Find where the given text appears and provide that cell's center as [X, Y] coordinate. 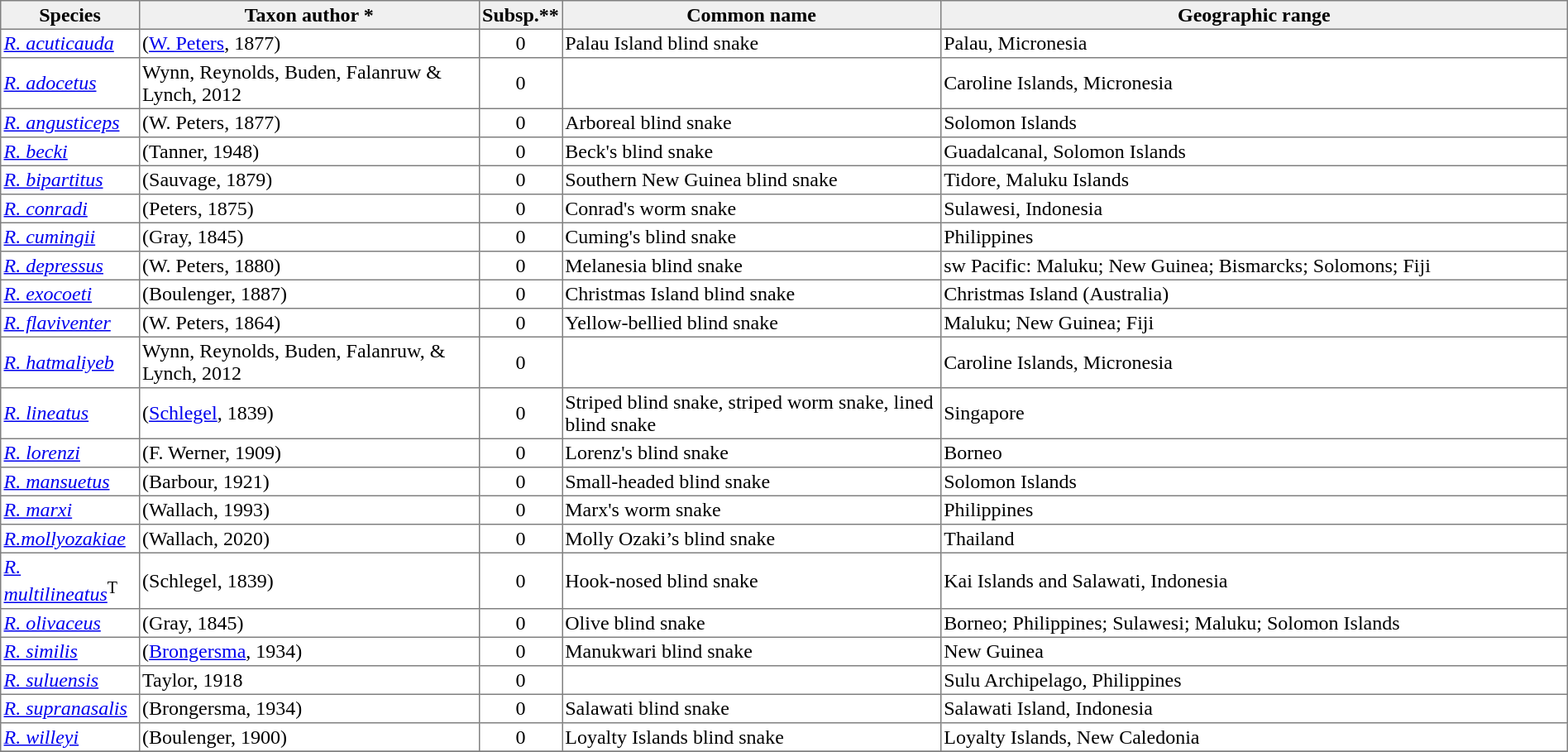
Maluku; New Guinea; Fiji [1254, 323]
Wynn, Reynolds, Buden, Falanruw, & Lynch, 2012 [309, 362]
Borneo; Philippines; Sulawesi; Maluku; Solomon Islands [1254, 623]
Wynn, Reynolds, Buden, Falanruw & Lynch, 2012 [309, 84]
Palau Island blind snake [752, 43]
R. cumingii [70, 237]
Salawati Island, Indonesia [1254, 709]
Loyalty Islands, New Caledonia [1254, 737]
R. similis [70, 652]
Molly Ozaki’s blind snake [752, 539]
(Peters, 1875) [309, 208]
Common name [752, 15]
R. multilineatusT [70, 581]
(W. Peters, 1864) [309, 323]
Melanesia blind snake [752, 266]
(Tanner, 1948) [309, 151]
Taylor, 1918 [309, 680]
Southern New Guinea blind snake [752, 180]
Small-headed blind snake [752, 481]
Sulu Archipelago, Philippines [1254, 680]
(Barbour, 1921) [309, 481]
R. depressus [70, 266]
Manukwari blind snake [752, 652]
R. becki [70, 151]
Marx's worm snake [752, 510]
R. lorenzi [70, 453]
Borneo [1254, 453]
R. angusticeps [70, 122]
Christmas Island (Australia) [1254, 294]
Kai Islands and Salawati, Indonesia [1254, 581]
R. adocetus [70, 84]
R. lineatus [70, 414]
Geographic range [1254, 15]
R. mansuetus [70, 481]
R.mollyozakiae [70, 539]
R. suluensis [70, 680]
R. conradi [70, 208]
R. hatmaliyeb [70, 362]
R. exocoeti [70, 294]
Subsp.** [520, 15]
Striped blind snake, striped worm snake, lined blind snake [752, 414]
Singapore [1254, 414]
Arboreal blind snake [752, 122]
(W. Peters, 1880) [309, 266]
Beck's blind snake [752, 151]
Lorenz's blind snake [752, 453]
(Wallach, 1993) [309, 510]
Cuming's blind snake [752, 237]
Tidore, Maluku Islands [1254, 180]
(Sauvage, 1879) [309, 180]
Taxon author * [309, 15]
Salawati blind snake [752, 709]
Hook-nosed blind snake [752, 581]
Olive blind snake [752, 623]
R. marxi [70, 510]
R. flaviventer [70, 323]
Christmas Island blind snake [752, 294]
Palau, Micronesia [1254, 43]
New Guinea [1254, 652]
Conrad's worm snake [752, 208]
R. acuticauda [70, 43]
(Boulenger, 1900) [309, 737]
Thailand [1254, 539]
(Wallach, 2020) [309, 539]
(F. Werner, 1909) [309, 453]
R. supranasalis [70, 709]
R. willeyi [70, 737]
Guadalcanal, Solomon Islands [1254, 151]
Species [70, 15]
Yellow-bellied blind snake [752, 323]
sw Pacific: Maluku; New Guinea; Bismarcks; Solomons; Fiji [1254, 266]
Loyalty Islands blind snake [752, 737]
R. bipartitus [70, 180]
R. olivaceus [70, 623]
Sulawesi, Indonesia [1254, 208]
(Boulenger, 1887) [309, 294]
